From the cell containing the given text, extract its center point as (X, Y) coordinate. 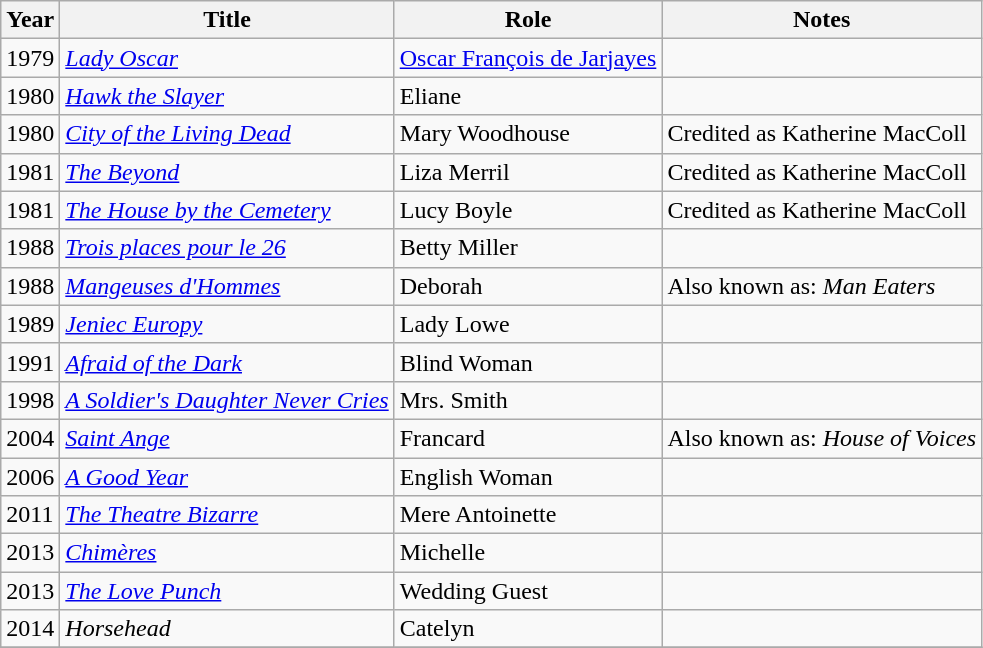
Mangeuses d'Hommes (227, 286)
The Theatre Bizarre (227, 515)
Also known as: House of Voices (822, 438)
1998 (30, 400)
A Soldier's Daughter Never Cries (227, 400)
Hawk the Slayer (227, 96)
The House by the Cemetery (227, 210)
Lady Oscar (227, 58)
Michelle (528, 553)
1991 (30, 362)
2014 (30, 629)
Lady Lowe (528, 324)
Catelyn (528, 629)
Saint Ange (227, 438)
Notes (822, 20)
Blind Woman (528, 362)
Betty Miller (528, 248)
The Beyond (227, 172)
Oscar François de Jarjayes (528, 58)
Year (30, 20)
Afraid of the Dark (227, 362)
Jeniec Europy (227, 324)
A Good Year (227, 477)
Mrs. Smith (528, 400)
Mere Antoinette (528, 515)
2006 (30, 477)
1979 (30, 58)
Title (227, 20)
1989 (30, 324)
Eliane (528, 96)
Deborah (528, 286)
Role (528, 20)
Lucy Boyle (528, 210)
2011 (30, 515)
City of the Living Dead (227, 134)
Horsehead (227, 629)
Trois places pour le 26 (227, 248)
Also known as: Man Eaters (822, 286)
Liza Merril (528, 172)
Chimères (227, 553)
2004 (30, 438)
Wedding Guest (528, 591)
Francard (528, 438)
Mary Woodhouse (528, 134)
The Love Punch (227, 591)
English Woman (528, 477)
